Identify which cell holds the provided text, then report its [x, y] central coordinate. 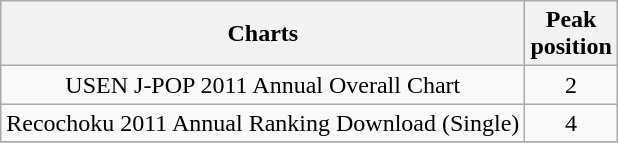
USEN J-POP 2011 Annual Overall Chart [263, 85]
4 [571, 123]
Recochoku 2011 Annual Ranking Download (Single) [263, 123]
2 [571, 85]
Peakposition [571, 34]
Charts [263, 34]
